Pinpoint the cell where the given text exists, returning its (x, y) midpoint coordinate. 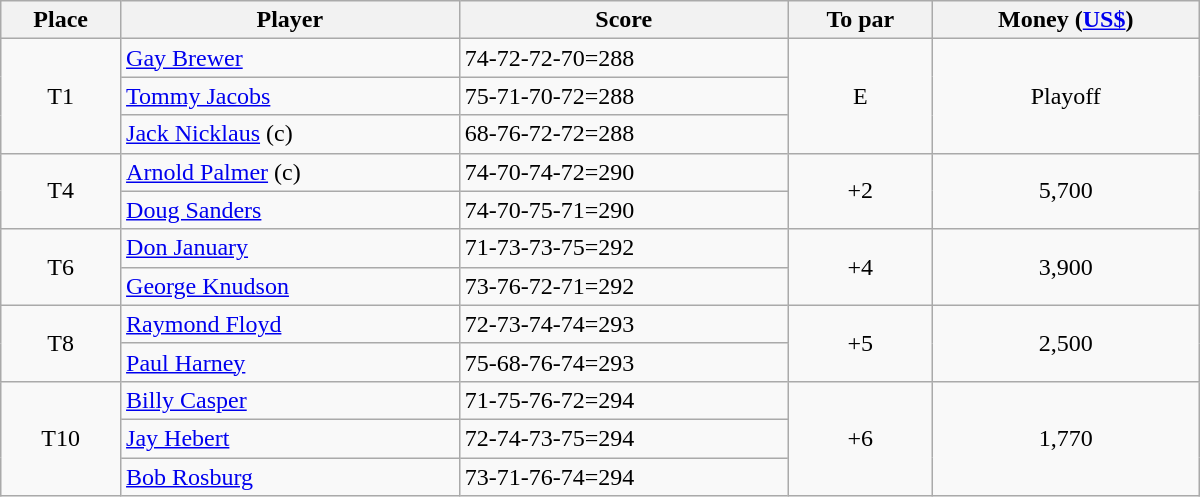
72-73-74-74=293 (624, 324)
75-71-70-72=288 (624, 96)
Place (61, 20)
T4 (61, 191)
Tommy Jacobs (290, 96)
Don January (290, 248)
Player (290, 20)
T6 (61, 267)
72-74-73-75=294 (624, 438)
T1 (61, 96)
74-70-75-71=290 (624, 210)
T8 (61, 343)
Raymond Floyd (290, 324)
Bob Rosburg (290, 477)
71-73-73-75=292 (624, 248)
+2 (860, 191)
3,900 (1066, 267)
+6 (860, 438)
68-76-72-72=288 (624, 134)
Money (US$) (1066, 20)
74-70-74-72=290 (624, 172)
George Knudson (290, 286)
Playoff (1066, 96)
74-72-72-70=288 (624, 58)
Billy Casper (290, 400)
Gay Brewer (290, 58)
Jay Hebert (290, 438)
E (860, 96)
+5 (860, 343)
Score (624, 20)
Jack Nicklaus (c) (290, 134)
To par (860, 20)
T10 (61, 438)
71-75-76-72=294 (624, 400)
Doug Sanders (290, 210)
5,700 (1066, 191)
Arnold Palmer (c) (290, 172)
73-71-76-74=294 (624, 477)
2,500 (1066, 343)
75-68-76-74=293 (624, 362)
+4 (860, 267)
73-76-72-71=292 (624, 286)
1,770 (1066, 438)
Paul Harney (290, 362)
